Pinpoint the cell where the given text exists, returning its (x, y) midpoint coordinate. 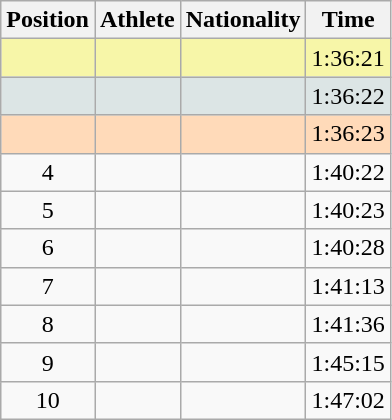
Position (48, 20)
1:45:15 (348, 362)
Athlete (137, 20)
Nationality (243, 20)
1:41:13 (348, 286)
10 (48, 400)
7 (48, 286)
1:47:02 (348, 400)
1:40:22 (348, 172)
1:40:28 (348, 248)
1:41:36 (348, 324)
1:36:21 (348, 58)
1:36:22 (348, 96)
1:36:23 (348, 134)
4 (48, 172)
6 (48, 248)
8 (48, 324)
9 (48, 362)
1:40:23 (348, 210)
Time (348, 20)
5 (48, 210)
